Scan for the cell matching the given text and deliver its [x, y] coordinate at center. 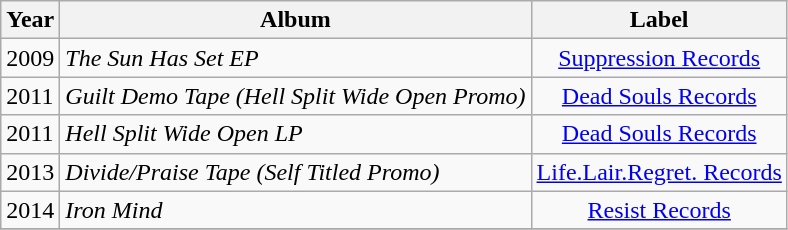
The Sun Has Set EP [296, 58]
2014 [30, 210]
2009 [30, 58]
2013 [30, 172]
Divide/Praise Tape (Self Titled Promo) [296, 172]
Resist Records [659, 210]
Life.Lair.Regret. Records [659, 172]
Guilt Demo Tape (Hell Split Wide Open Promo) [296, 96]
Year [30, 20]
Suppression Records [659, 58]
Iron Mind [296, 210]
Hell Split Wide Open LP [296, 134]
Label [659, 20]
Album [296, 20]
